Detect which cell encompasses the target text, then output its [x, y] center coordinate. 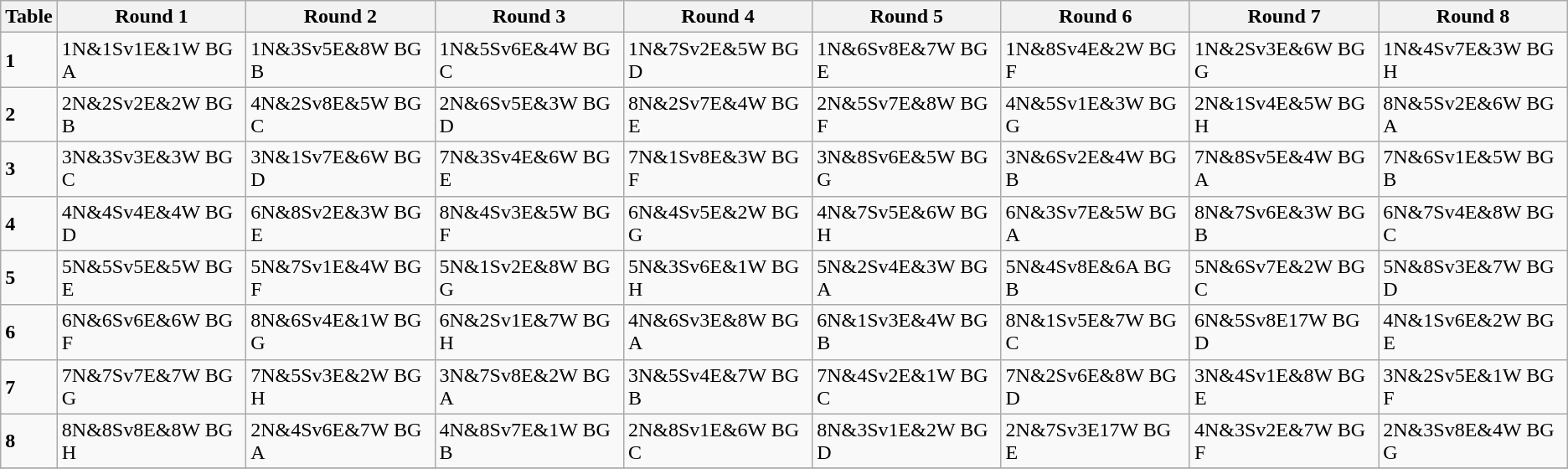
7N&1Sv8E&3W BG F [717, 169]
7N&7Sv7E&7W BG G [151, 387]
6N&8Sv2E&3W BG E [340, 223]
4N&6Sv3E&8W BG A [717, 332]
4N&2Sv8E&5W BG C [340, 114]
3N&3Sv3E&3W BG C [151, 169]
1N&7Sv2E&5W BG D [717, 60]
7N&2Sv6E&8W BG D [1096, 387]
6N&6Sv6E&6W BG F [151, 332]
2N&5Sv7E&8W BG F [906, 114]
5N&1Sv2E&8W BG G [529, 278]
Round 6 [1096, 17]
Round 8 [1473, 17]
3N&4Sv1E&8W BG E [1283, 387]
8N&5Sv2E&6W BG A [1473, 114]
4N&1Sv6E&2W BG E [1473, 332]
6N&5Sv8E17W BG D [1283, 332]
1N&3Sv5E&8W BG B [340, 60]
5N&7Sv1E&4W BG F [340, 278]
4N&4Sv4E&4W BG D [151, 223]
3N&8Sv6E&5W BG G [906, 169]
1 [29, 60]
7N&3Sv4E&6W BG E [529, 169]
4N&5Sv1E&3W BG G [1096, 114]
4N&3Sv2E&7W BG F [1283, 441]
1N&5Sv6E&4W BG C [529, 60]
2N&3Sv8E&4W BG G [1473, 441]
1N&6Sv8E&7W BG E [906, 60]
8N&8Sv8E&8W BG H [151, 441]
Round 1 [151, 17]
5N&4Sv8E&6A BG B [1096, 278]
8N&6Sv4E&1W BG G [340, 332]
5 [29, 278]
5N&2Sv4E&3W BG A [906, 278]
3N&1Sv7E&6W BG D [340, 169]
6N&1Sv3E&4W BG B [906, 332]
3N&2Sv5E&1W BG F [1473, 387]
4N&8Sv7E&1W BG B [529, 441]
5N&8Sv3E&7W BG D [1473, 278]
8N&7Sv6E&3W BG B [1283, 223]
8N&4Sv3E&5W BG F [529, 223]
3N&5Sv4E&7W BG B [717, 387]
8N&1Sv5E&7W BG C [1096, 332]
7N&4Sv2E&1W BG C [906, 387]
7N&5Sv3E&2W BG H [340, 387]
1N&2Sv3E&6W BG G [1283, 60]
8N&2Sv7E&4W BG E [717, 114]
3N&7Sv8E&2W BG A [529, 387]
Round 7 [1283, 17]
4N&7Sv5E&6W BG H [906, 223]
8N&3Sv1E&2W BG D [906, 441]
1N&1Sv1E&1W BG A [151, 60]
Round 2 [340, 17]
5N&3Sv6E&1W BG H [717, 278]
2N&7Sv3E17W BG E [1096, 441]
7 [29, 387]
2N&1Sv4E&5W BG H [1283, 114]
Round 4 [717, 17]
6N&4Sv5E&2W BG G [717, 223]
6N&7Sv4E&8W BG C [1473, 223]
8 [29, 441]
2N&8Sv1E&6W BG C [717, 441]
6 [29, 332]
5N&6Sv7E&2W BG C [1283, 278]
5N&5Sv5E&5W BG E [151, 278]
2N&6Sv5E&3W BG D [529, 114]
1N&4Sv7E&3W BG H [1473, 60]
Round 5 [906, 17]
1N&8Sv4E&2W BG F [1096, 60]
Table [29, 17]
2N&2Sv2E&2W BG B [151, 114]
6N&3Sv7E&5W BG A [1096, 223]
4 [29, 223]
2 [29, 114]
3 [29, 169]
2N&4Sv6E&7W BG A [340, 441]
3N&6Sv2E&4W BG B [1096, 169]
7N&8Sv5E&4W BG A [1283, 169]
7N&6Sv1E&5W BG B [1473, 169]
Round 3 [529, 17]
6N&2Sv1E&7W BG H [529, 332]
